Find where the given text appears and provide that cell's center as [x, y] coordinate. 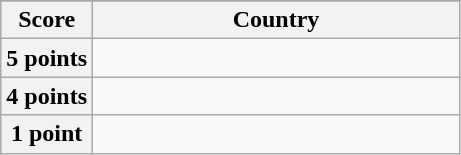
1 point [47, 134]
Score [47, 20]
4 points [47, 96]
5 points [47, 58]
Country [276, 20]
